Provide the [X, Y] coordinate of the cell's center where the given text is located.  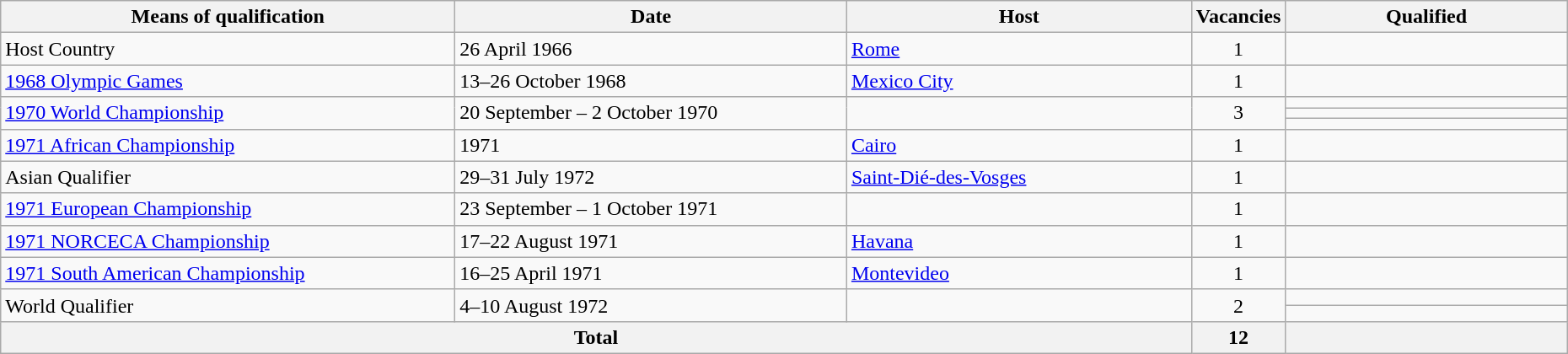
Means of qualification [228, 17]
Cairo [1018, 145]
Rome [1018, 49]
1971 [651, 145]
3 [1238, 113]
Host Country [228, 49]
Saint-Dié-des-Vosges [1018, 177]
26 April 1966 [651, 49]
1971 South American Championship [228, 273]
1970 World Championship [228, 113]
2 [1238, 305]
Havana [1018, 241]
20 September – 2 October 1970 [651, 113]
12 [1238, 337]
1971 NORCECA Championship [228, 241]
17–22 August 1971 [651, 241]
Date [651, 17]
13–26 October 1968 [651, 81]
Asian Qualifier [228, 177]
Montevideo [1018, 273]
1971 African Championship [228, 145]
29–31 July 1972 [651, 177]
Vacancies [1238, 17]
Mexico City [1018, 81]
1968 Olympic Games [228, 81]
World Qualifier [228, 305]
16–25 April 1971 [651, 273]
Qualified [1426, 17]
Total [597, 337]
4–10 August 1972 [651, 305]
23 September – 1 October 1971 [651, 209]
Host [1018, 17]
1971 European Championship [228, 209]
